Extract the (X, Y) coordinate from the center of the cell holding the provided text.  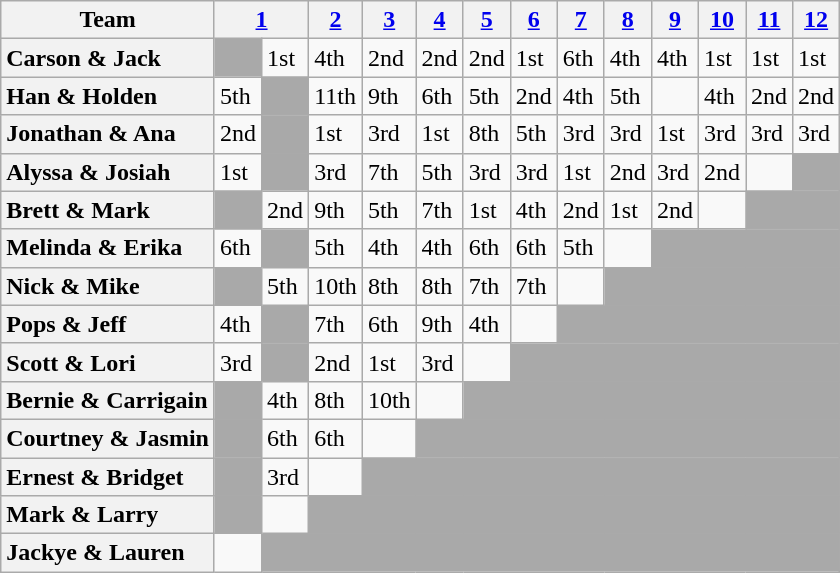
9 (674, 20)
8 (628, 20)
Pops & Jeff (108, 324)
Scott & Lori (108, 362)
1 (261, 20)
Team (108, 20)
2 (336, 20)
Courtney & Jasmin (108, 438)
Melinda & Erika (108, 248)
12 (816, 20)
Jackye & Lauren (108, 553)
Bernie & Carrigain (108, 400)
11 (770, 20)
5 (486, 20)
Alyssa & Josiah (108, 172)
3 (389, 20)
6 (534, 20)
10 (722, 20)
Mark & Larry (108, 515)
Han & Holden (108, 96)
4 (440, 20)
7 (580, 20)
Brett & Mark (108, 210)
11th (336, 96)
Nick & Mike (108, 286)
Carson & Jack (108, 58)
Jonathan & Ana (108, 134)
Ernest & Bridget (108, 477)
